From the cell containing the given text, extract its center point as (X, Y) coordinate. 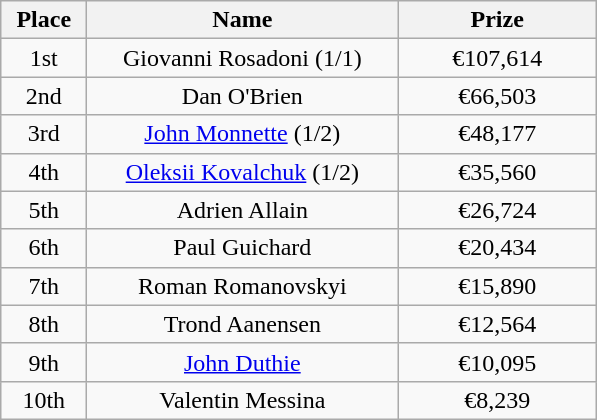
€12,564 (498, 324)
€10,095 (498, 362)
6th (44, 248)
5th (44, 210)
Roman Romanovskyi (242, 286)
7th (44, 286)
1st (44, 58)
Giovanni Rosadoni (1/1) (242, 58)
Oleksii Kovalchuk (1/2) (242, 172)
€20,434 (498, 248)
8th (44, 324)
3rd (44, 134)
Trond Aanensen (242, 324)
Adrien Allain (242, 210)
Dan O'Brien (242, 96)
Valentin Messina (242, 400)
€26,724 (498, 210)
Name (242, 20)
10th (44, 400)
Place (44, 20)
€107,614 (498, 58)
€15,890 (498, 286)
€35,560 (498, 172)
9th (44, 362)
€48,177 (498, 134)
4th (44, 172)
John Duthie (242, 362)
€8,239 (498, 400)
2nd (44, 96)
John Monnette (1/2) (242, 134)
Paul Guichard (242, 248)
Prize (498, 20)
€66,503 (498, 96)
